Extract the [X, Y] coordinate from the center of the cell holding the provided text.  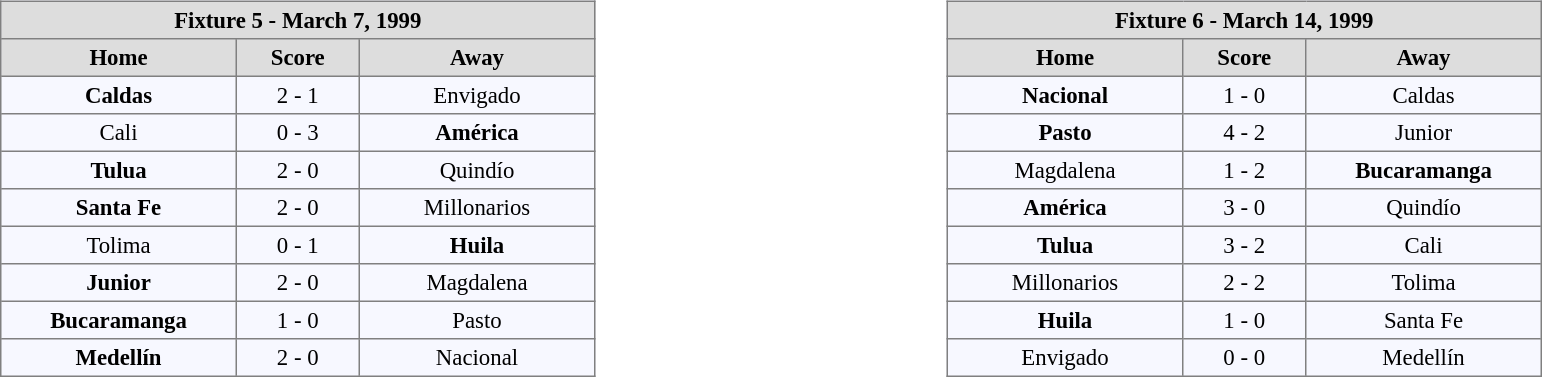
3 - 2 [1244, 245]
Fixture 6 - March 14, 1999 [1244, 20]
0 - 1 [298, 245]
1 - 2 [1244, 170]
4 - 2 [1244, 133]
Fixture 5 - March 7, 1999 [298, 20]
3 - 0 [1244, 208]
0 - 3 [298, 133]
0 - 0 [1244, 358]
2 - 1 [298, 95]
2 - 2 [1244, 283]
